Determine the (x, y) coordinate at the center of the cell enclosing the given text.  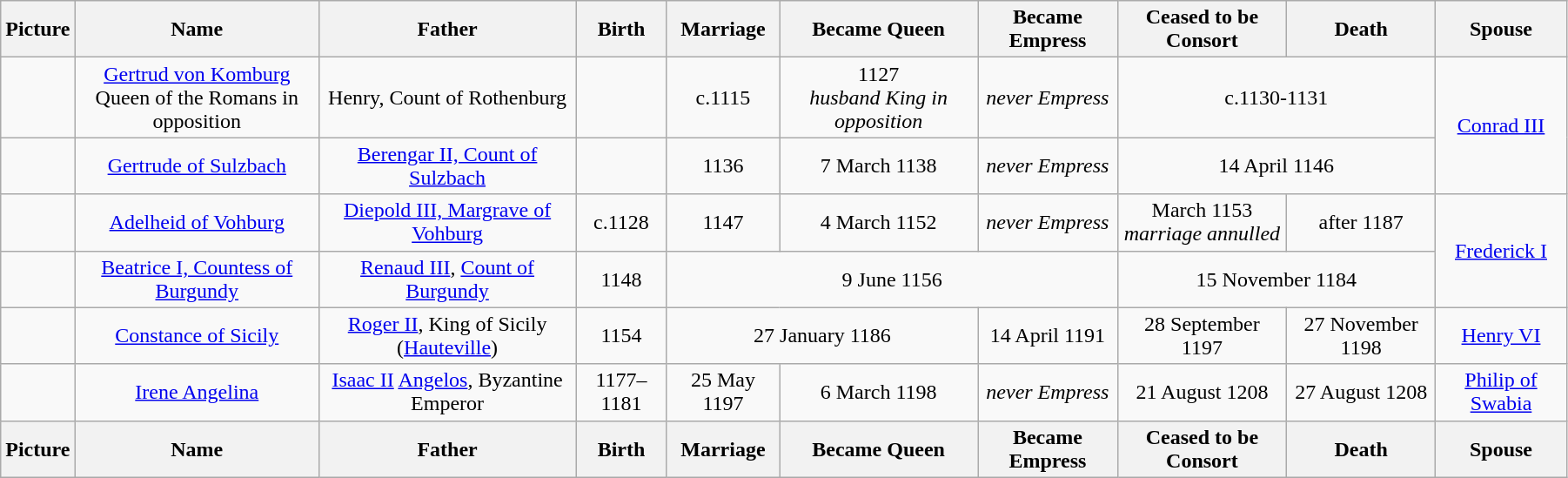
after 1187 (1361, 223)
Henry, Count of Rothenburg (447, 98)
Berengar II, Count of Sulzbach (447, 165)
4 March 1152 (879, 223)
6 March 1198 (879, 392)
1127husband King in opposition (879, 98)
1136 (722, 165)
Gertrude of Sulzbach (197, 165)
Henry VI (1502, 336)
15 November 1184 (1276, 279)
Roger II, King of Sicily(Hauteville) (447, 336)
Constance of Sicily (197, 336)
14 April 1191 (1048, 336)
March 1153marriage annulled (1203, 223)
25 May 1197 (722, 392)
27 January 1186 (821, 336)
28 September 1197 (1203, 336)
Isaac II Angelos, Byzantine Emperor (447, 392)
c.1115 (722, 98)
Frederick I (1502, 251)
1154 (621, 336)
27 August 1208 (1361, 392)
21 August 1208 (1203, 392)
Beatrice I, Countess of Burgundy (197, 279)
Gertrud von KomburgQueen of the Romans in opposition (197, 98)
9 June 1156 (892, 279)
c.1130-1131 (1276, 98)
Philip of Swabia (1502, 392)
27 November 1198 (1361, 336)
Renaud III, Count of Burgundy (447, 279)
Irene Angelina (197, 392)
Conrad III (1502, 125)
1177–1181 (621, 392)
1147 (722, 223)
7 March 1138 (879, 165)
1148 (621, 279)
14 April 1146 (1276, 165)
c.1128 (621, 223)
Adelheid of Vohburg (197, 223)
Diepold III, Margrave of Vohburg (447, 223)
